Search for the cell housing the specified text and yield its [x, y] center coordinate. 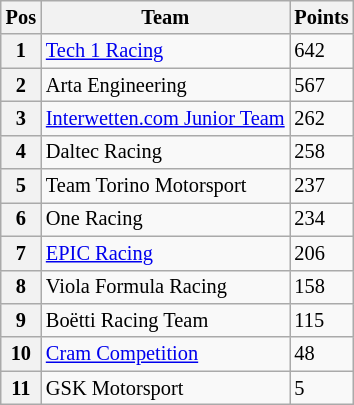
2 [21, 85]
Team [166, 17]
115 [322, 320]
3 [21, 118]
6 [21, 219]
Points [322, 17]
Cram Competition [166, 354]
Tech 1 Racing [166, 51]
4 [21, 152]
Team Torino Motorsport [166, 186]
Arta Engineering [166, 85]
1 [21, 51]
One Racing [166, 219]
Viola Formula Racing [166, 287]
Boëtti Racing Team [166, 320]
9 [21, 320]
237 [322, 186]
234 [322, 219]
Interwetten.com Junior Team [166, 118]
Daltec Racing [166, 152]
Pos [21, 17]
48 [322, 354]
258 [322, 152]
10 [21, 354]
11 [21, 388]
7 [21, 253]
206 [322, 253]
262 [322, 118]
EPIC Racing [166, 253]
642 [322, 51]
567 [322, 85]
8 [21, 287]
158 [322, 287]
GSK Motorsport [166, 388]
